Determine the (x, y) coordinate at the center of the cell enclosing the given text.  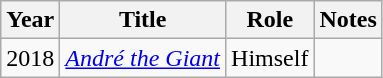
Title (143, 20)
Himself (270, 58)
André the Giant (143, 58)
Year (30, 20)
Role (270, 20)
Notes (348, 20)
2018 (30, 58)
